Return [x, y] of the center of cell containing provided text 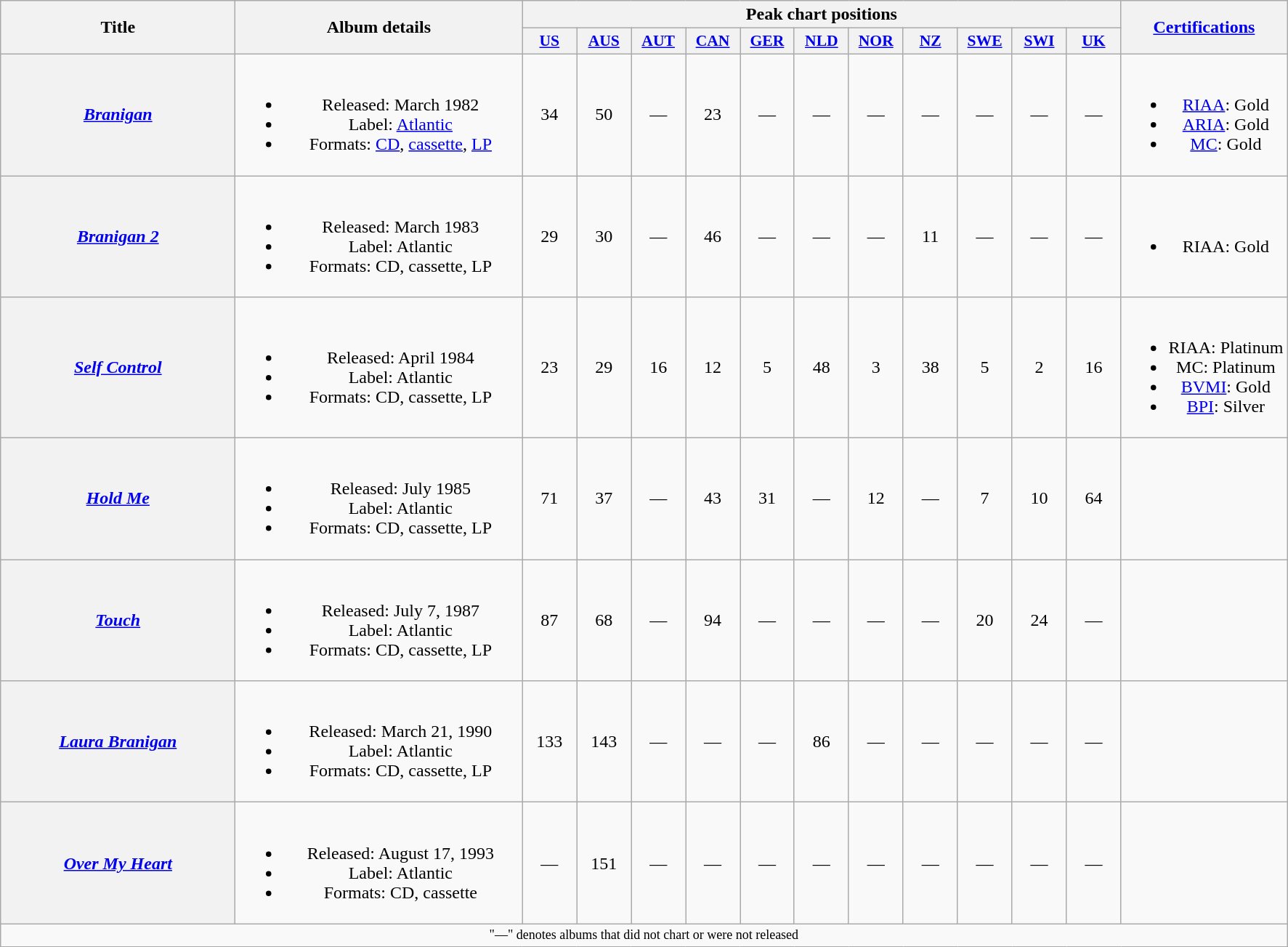
Album details [379, 28]
87 [549, 621]
CAN [713, 41]
Released: April 1984Label: AtlanticFormats: CD, cassette, LP [379, 368]
11 [930, 237]
US [549, 41]
31 [767, 499]
151 [604, 863]
37 [604, 499]
RIAA: Gold [1204, 237]
143 [604, 741]
20 [985, 621]
43 [713, 499]
Over My Heart [118, 863]
Released: August 17, 1993Label: AtlanticFormats: CD, cassette [379, 863]
AUT [658, 41]
50 [604, 115]
71 [549, 499]
68 [604, 621]
Self Control [118, 368]
GER [767, 41]
7 [985, 499]
Laura Branigan [118, 741]
RIAA: PlatinumMC: PlatinumBVMI: GoldBPI: Silver [1204, 368]
NOR [876, 41]
AUS [604, 41]
Peak chart positions [822, 15]
SWE [985, 41]
Released: March 1983Label: AtlanticFormats: CD, cassette, LP [379, 237]
NZ [930, 41]
Released: March 21, 1990Label: AtlanticFormats: CD, cassette, LP [379, 741]
2 [1039, 368]
Title [118, 28]
NLD [821, 41]
30 [604, 237]
10 [1039, 499]
Touch [118, 621]
38 [930, 368]
Certifications [1204, 28]
SWI [1039, 41]
Hold Me [118, 499]
86 [821, 741]
133 [549, 741]
Branigan 2 [118, 237]
24 [1039, 621]
34 [549, 115]
64 [1094, 499]
3 [876, 368]
Released: July 7, 1987Label: AtlanticFormats: CD, cassette, LP [379, 621]
Released: March 1982Label: AtlanticFormats: CD, cassette, LP [379, 115]
UK [1094, 41]
Released: July 1985Label: AtlanticFormats: CD, cassette, LP [379, 499]
RIAA: GoldARIA: GoldMC: Gold [1204, 115]
Branigan [118, 115]
"—" denotes albums that did not chart or were not released [644, 935]
48 [821, 368]
46 [713, 237]
94 [713, 621]
